For the text-containing cell, return its midpoint in [x, y] coordinate format. 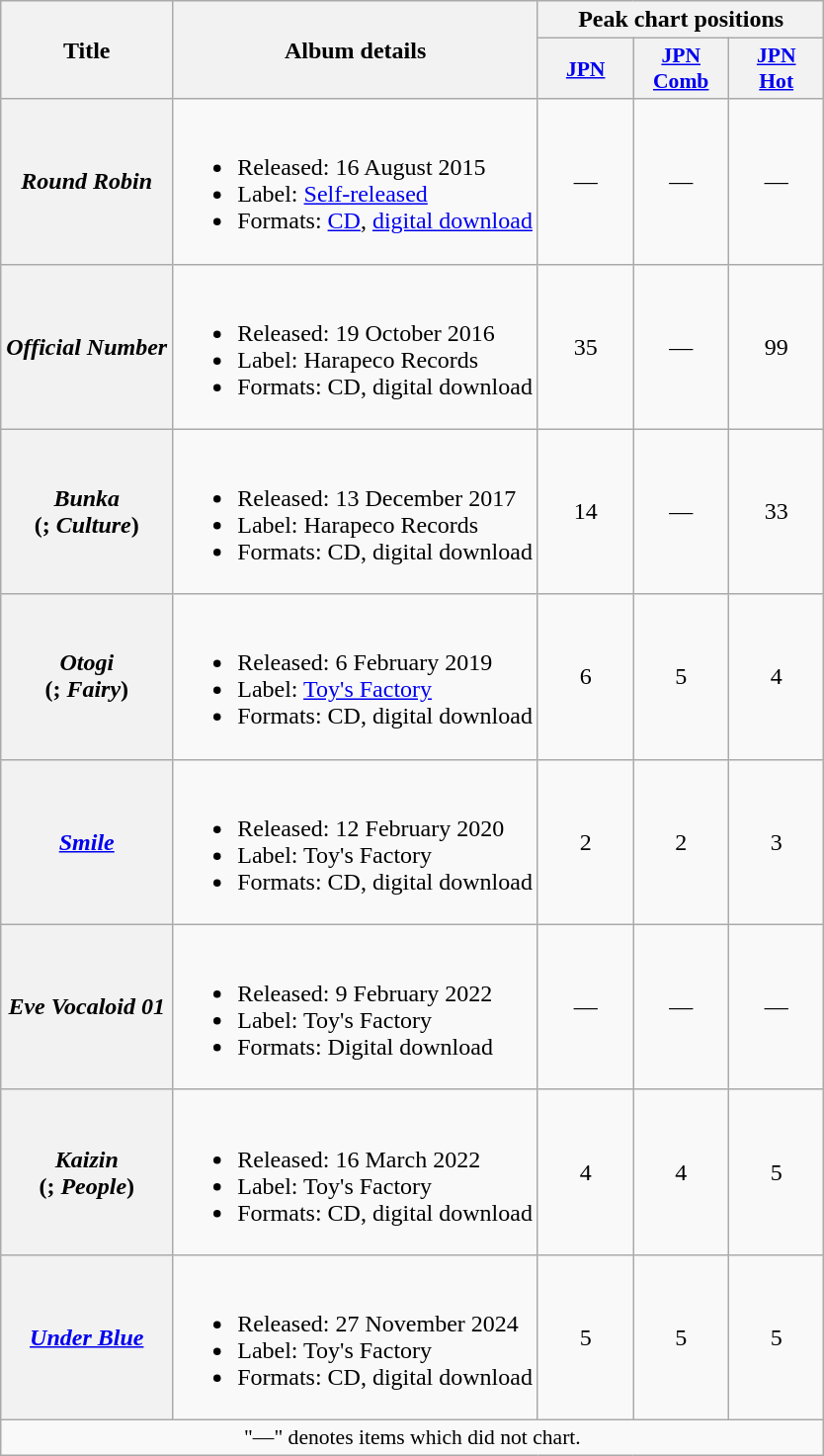
Title [87, 49]
Album details [356, 49]
JPNHot [777, 69]
Otogi(; Fairy) [87, 676]
Released: 13 December 2017Label: Harapeco RecordsFormats: CD, digital download [356, 512]
33 [777, 512]
Peak chart positions [681, 20]
Released: 27 November 2024Label: Toy's FactoryFormats: CD, digital download [356, 1336]
35 [585, 346]
Released: 6 February 2019Label: Toy's FactoryFormats: CD, digital download [356, 676]
Bunka(; Culture) [87, 512]
Kaizin(; People) [87, 1172]
Released: 9 February 2022Label: Toy's FactoryFormats: Digital download [356, 1006]
Under Blue [87, 1336]
Round Robin [87, 182]
Eve Vocaloid 01 [87, 1006]
6 [585, 676]
Released: 19 October 2016Label: Harapeco RecordsFormats: CD, digital download [356, 346]
JPNComb [682, 69]
Released: 12 February 2020Label: Toy's FactoryFormats: CD, digital download [356, 842]
Official Number [87, 346]
Released: 16 August 2015Label: Self-releasedFormats: CD, digital download [356, 182]
JPN [585, 69]
99 [777, 346]
14 [585, 512]
Released: 16 March 2022Label: Toy's FactoryFormats: CD, digital download [356, 1172]
3 [777, 842]
Smile [87, 842]
"—" denotes items which did not chart. [413, 1437]
